Output the [x, y] coordinate of the center of the cell containing the given text.  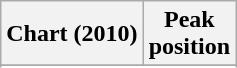
Chart (2010) [72, 34]
Peakposition [189, 34]
